Search for the cell housing the specified text and yield its (X, Y) center coordinate. 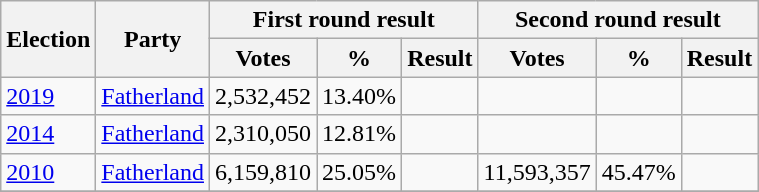
2019 (48, 96)
11,593,357 (537, 172)
25.05% (360, 172)
2,310,050 (264, 134)
6,159,810 (264, 172)
2010 (48, 172)
13.40% (360, 96)
45.47% (638, 172)
Party (153, 39)
2,532,452 (264, 96)
2014 (48, 134)
Election (48, 39)
First round result (344, 20)
12.81% (360, 134)
Second round result (618, 20)
